For the text-containing cell, return its midpoint in (X, Y) coordinate format. 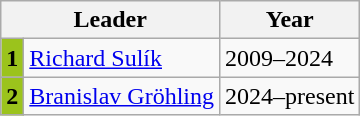
Branislav Gröhling (122, 96)
2024–present (290, 96)
1 (12, 58)
2009–2024 (290, 58)
Leader (110, 20)
Year (290, 20)
2 (12, 96)
Richard Sulík (122, 58)
